From the cell containing the given text, extract its center point as [X, Y] coordinate. 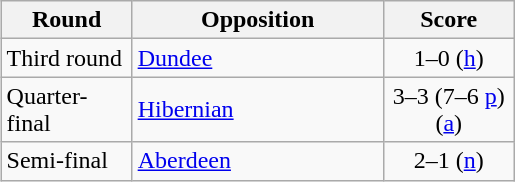
3–3 (7–6 p) (a) [448, 110]
2–1 (n) [448, 161]
Aberdeen [258, 161]
1–0 (h) [448, 58]
Round [66, 20]
Score [448, 20]
Quarter-final [66, 110]
Dundee [258, 58]
Semi-final [66, 161]
Opposition [258, 20]
Third round [66, 58]
Hibernian [258, 110]
